Capture the cell that displays the provided text and extract its (X, Y) central coordinate. 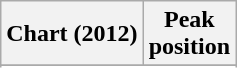
Peakposition (189, 34)
Chart (2012) (72, 34)
